Search for the cell housing the specified text and yield its [X, Y] center coordinate. 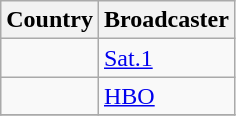
Sat.1 [166, 58]
HBO [166, 96]
Country [50, 20]
Broadcaster [166, 20]
